Detect which cell encompasses the target text, then output its [X, Y] center coordinate. 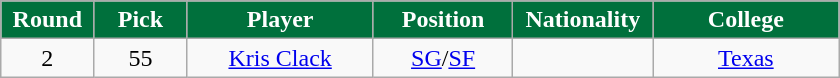
Round [48, 20]
Nationality [583, 20]
Kris Clack [280, 58]
2 [48, 58]
Texas [746, 58]
Position [443, 20]
55 [140, 58]
SG/SF [443, 58]
Player [280, 20]
Pick [140, 20]
College [746, 20]
